Scan for the cell matching the given text and deliver its [X, Y] coordinate at center. 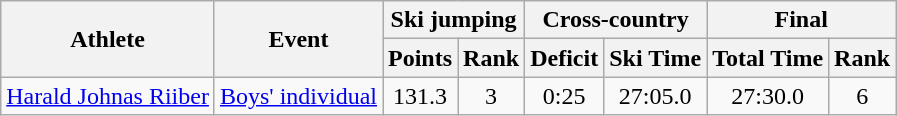
131.3 [420, 96]
Final [802, 20]
27:05.0 [656, 96]
6 [862, 96]
Harald Johnas Riiber [108, 96]
Deficit [564, 58]
Total Time [768, 58]
Cross-country [616, 20]
Athlete [108, 39]
Boys' individual [298, 96]
27:30.0 [768, 96]
Points [420, 58]
0:25 [564, 96]
Event [298, 39]
Ski jumping [453, 20]
Ski Time [656, 58]
3 [492, 96]
